Capture the cell that displays the provided text and extract its (X, Y) central coordinate. 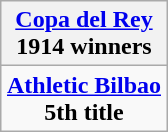
Copa del Rey1914 winners (84, 34)
Athletic Bilbao5th title (84, 98)
